Scan for the cell matching the given text and deliver its (X, Y) coordinate at center. 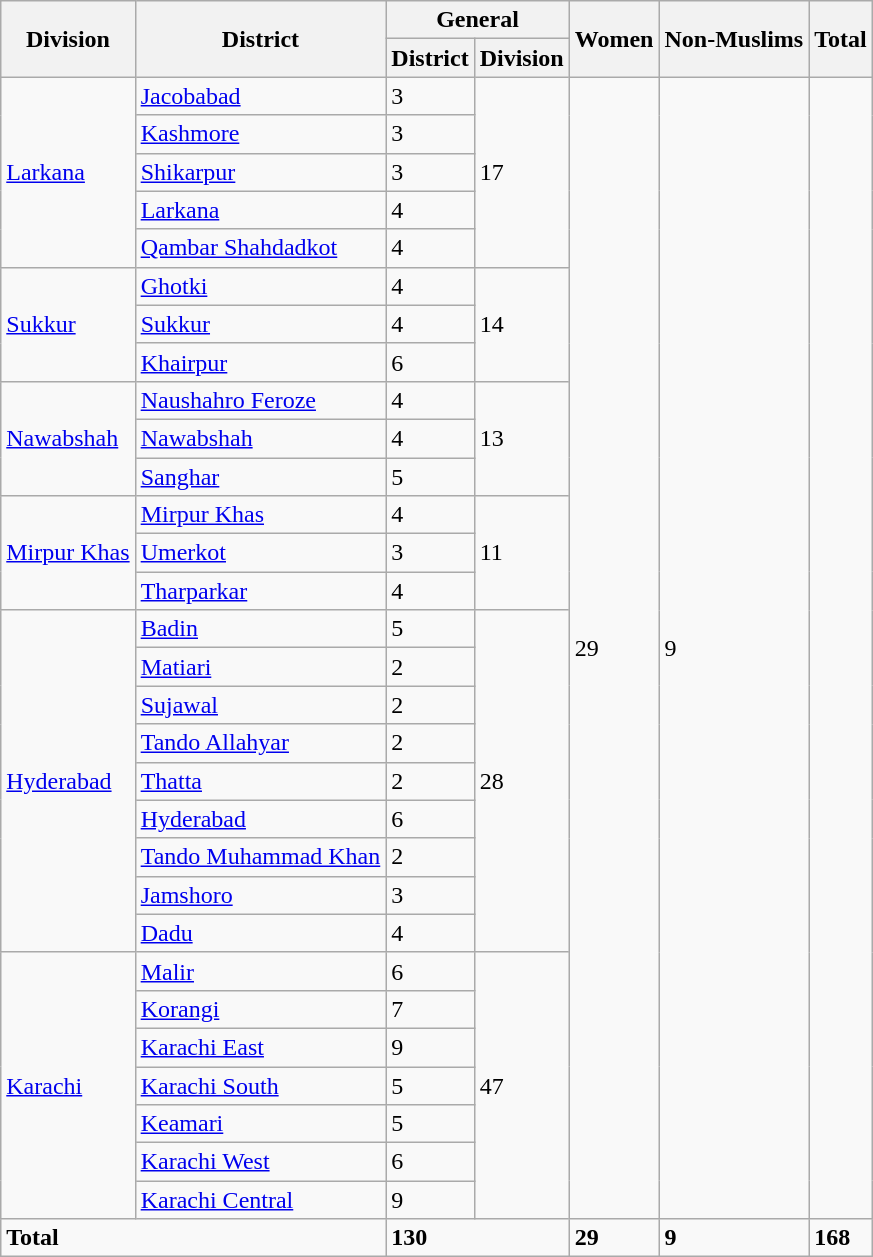
14 (522, 324)
Tando Muhammad Khan (260, 857)
General (478, 20)
Tando Allahyar (260, 743)
Sanghar (260, 477)
47 (522, 1085)
Karachi Central (260, 1200)
Karachi West (260, 1162)
Women (614, 39)
Karachi (68, 1085)
Keamari (260, 1124)
Umerkot (260, 553)
Jacobabad (260, 96)
Khairpur (260, 362)
130 (478, 1238)
Thatta (260, 781)
Tharparkar (260, 591)
Jamshoro (260, 895)
Sujawal (260, 705)
Badin (260, 629)
Naushahro Feroze (260, 400)
168 (841, 1238)
Karachi South (260, 1085)
28 (522, 782)
Malir (260, 971)
Karachi East (260, 1047)
7 (430, 1009)
11 (522, 553)
Kashmore (260, 134)
Korangi (260, 1009)
13 (522, 438)
17 (522, 172)
Qambar Shahdadkot (260, 248)
Matiari (260, 667)
Ghotki (260, 286)
Dadu (260, 933)
Non-Muslims (734, 39)
Shikarpur (260, 172)
